Return the [x, y] coordinate for the center point of the cell that contains the specified text.  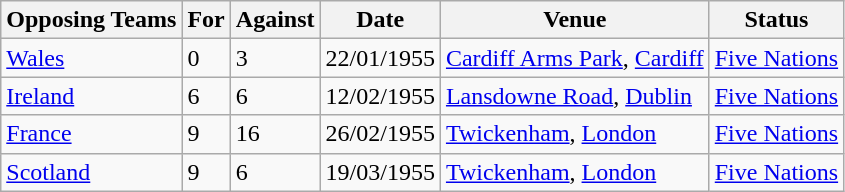
France [92, 134]
Cardiff Arms Park, Cardiff [574, 58]
19/03/1955 [380, 172]
For [206, 20]
Opposing Teams [92, 20]
26/02/1955 [380, 134]
Ireland [92, 96]
16 [275, 134]
Lansdowne Road, Dublin [574, 96]
3 [275, 58]
Scotland [92, 172]
12/02/1955 [380, 96]
Status [776, 20]
Venue [574, 20]
0 [206, 58]
Wales [92, 58]
22/01/1955 [380, 58]
Date [380, 20]
Against [275, 20]
